For the text-containing cell, return its midpoint in [X, Y] coordinate format. 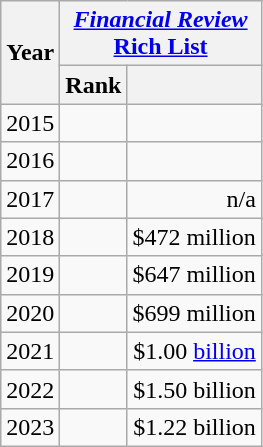
2015 [30, 123]
2016 [30, 161]
2018 [30, 237]
$647 million [194, 275]
$1.22 billion [194, 427]
$1.50 billion [194, 389]
n/a [194, 199]
2022 [30, 389]
2021 [30, 351]
Year [30, 52]
2017 [30, 199]
$1.00 billion [194, 351]
$699 million [194, 313]
2023 [30, 427]
2019 [30, 275]
$472 million [194, 237]
2020 [30, 313]
Rank [94, 85]
Financial ReviewRich List [161, 34]
